Identify which cell holds the provided text, then report its [x, y] central coordinate. 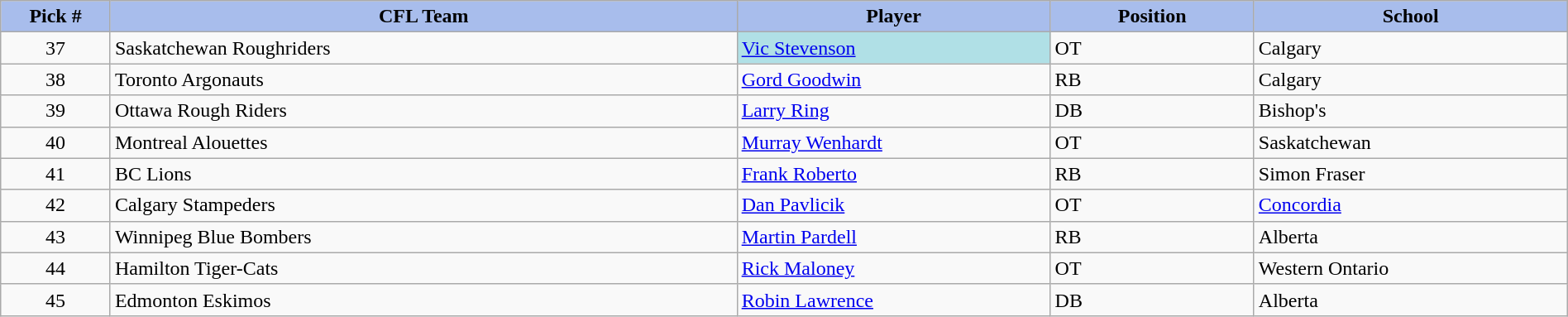
Frank Roberto [893, 174]
Gord Goodwin [893, 79]
Robin Lawrence [893, 300]
Hamilton Tiger-Cats [423, 268]
CFL Team [423, 17]
Concordia [1411, 205]
38 [56, 79]
Calgary Stampeders [423, 205]
43 [56, 237]
Martin Pardell [893, 237]
Pick # [56, 17]
Western Ontario [1411, 268]
Montreal Alouettes [423, 142]
Bishop's [1411, 111]
42 [56, 205]
Murray Wenhardt [893, 142]
Player [893, 17]
Larry Ring [893, 111]
Saskatchewan Roughriders [423, 48]
Vic Stevenson [893, 48]
Rick Maloney [893, 268]
Position [1152, 17]
Saskatchewan [1411, 142]
40 [56, 142]
Edmonton Eskimos [423, 300]
Toronto Argonauts [423, 79]
BC Lions [423, 174]
Winnipeg Blue Bombers [423, 237]
37 [56, 48]
Simon Fraser [1411, 174]
45 [56, 300]
41 [56, 174]
Dan Pavlicik [893, 205]
School [1411, 17]
44 [56, 268]
Ottawa Rough Riders [423, 111]
39 [56, 111]
